Return the [X, Y] coordinate for the center point of the cell that contains the specified text.  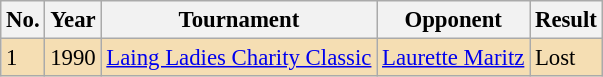
No. [23, 20]
Laurette Maritz [454, 58]
1990 [73, 58]
Result [566, 20]
Lost [566, 58]
1 [23, 58]
Opponent [454, 20]
Year [73, 20]
Laing Ladies Charity Classic [239, 58]
Tournament [239, 20]
